Search for the cell housing the specified text and yield its [x, y] center coordinate. 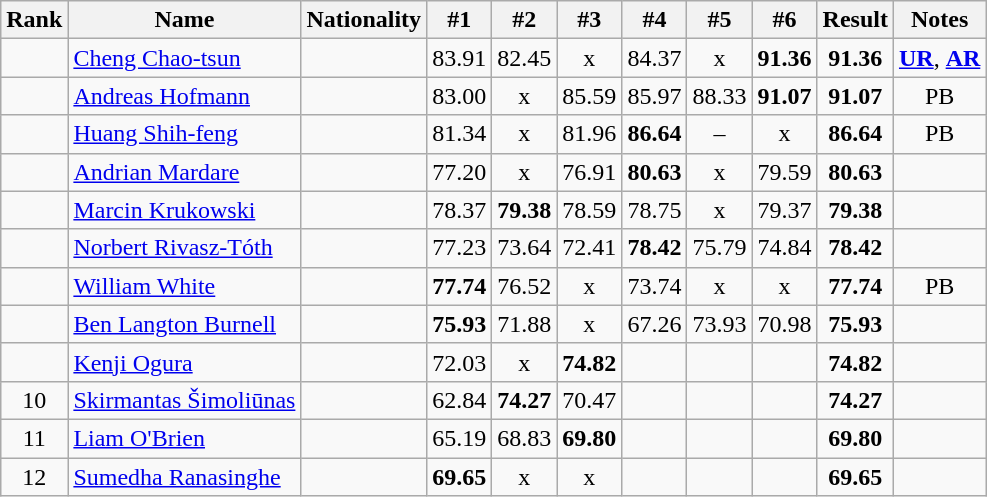
Marcin Krukowski [184, 210]
74.84 [784, 248]
#3 [590, 20]
81.96 [590, 134]
76.91 [590, 172]
82.45 [524, 58]
88.33 [720, 96]
78.59 [590, 210]
Kenji Ogura [184, 362]
#5 [720, 20]
70.47 [590, 400]
73.64 [524, 248]
84.37 [654, 58]
Result [855, 20]
73.74 [654, 286]
Sumedha Ranasinghe [184, 477]
Ben Langton Burnell [184, 324]
83.00 [460, 96]
68.83 [524, 438]
85.59 [590, 96]
73.93 [720, 324]
– [720, 134]
76.52 [524, 286]
62.84 [460, 400]
#1 [460, 20]
72.03 [460, 362]
79.59 [784, 172]
William White [184, 286]
70.98 [784, 324]
83.91 [460, 58]
Andrian Mardare [184, 172]
75.79 [720, 248]
10 [34, 400]
Rank [34, 20]
72.41 [590, 248]
11 [34, 438]
78.75 [654, 210]
85.97 [654, 96]
Huang Shih-feng [184, 134]
Cheng Chao-tsun [184, 58]
Skirmantas Šimoliūnas [184, 400]
Nationality [364, 20]
79.37 [784, 210]
77.23 [460, 248]
Notes [939, 20]
#6 [784, 20]
#2 [524, 20]
UR, AR [939, 58]
65.19 [460, 438]
Name [184, 20]
#4 [654, 20]
12 [34, 477]
77.20 [460, 172]
Liam O'Brien [184, 438]
Norbert Rivasz-Tóth [184, 248]
Andreas Hofmann [184, 96]
81.34 [460, 134]
71.88 [524, 324]
78.37 [460, 210]
67.26 [654, 324]
